Extract the (X, Y) coordinate from the center of the cell holding the provided text.  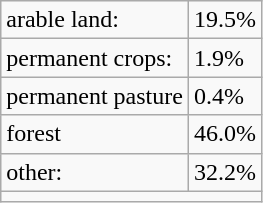
19.5% (224, 20)
other: (95, 172)
32.2% (224, 172)
forest (95, 134)
permanent pasture (95, 96)
46.0% (224, 134)
arable land: (95, 20)
1.9% (224, 58)
0.4% (224, 96)
permanent crops: (95, 58)
